Return [X, Y] of the center of cell containing provided text 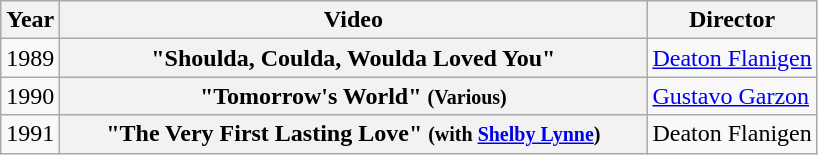
1991 [30, 134]
"Tomorrow's World" (Various) [354, 96]
Gustavo Garzon [732, 96]
"Shoulda, Coulda, Woulda Loved You" [354, 58]
1989 [30, 58]
Director [732, 20]
"The Very First Lasting Love" (with Shelby Lynne) [354, 134]
Video [354, 20]
1990 [30, 96]
Year [30, 20]
